Return the [x, y] coordinate for the center point of the cell that contains the specified text.  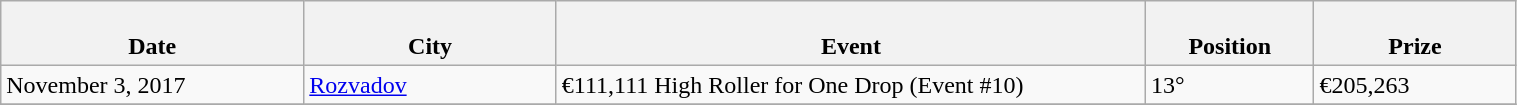
November 3, 2017 [152, 85]
Rozvadov [430, 85]
€111,111 High Roller for One Drop (Event #10) [850, 85]
Event [850, 34]
Position [1230, 34]
13° [1230, 85]
€205,263 [1415, 85]
City [430, 34]
Date [152, 34]
Prize [1415, 34]
